Pinpoint the cell where the given text exists, returning its (x, y) midpoint coordinate. 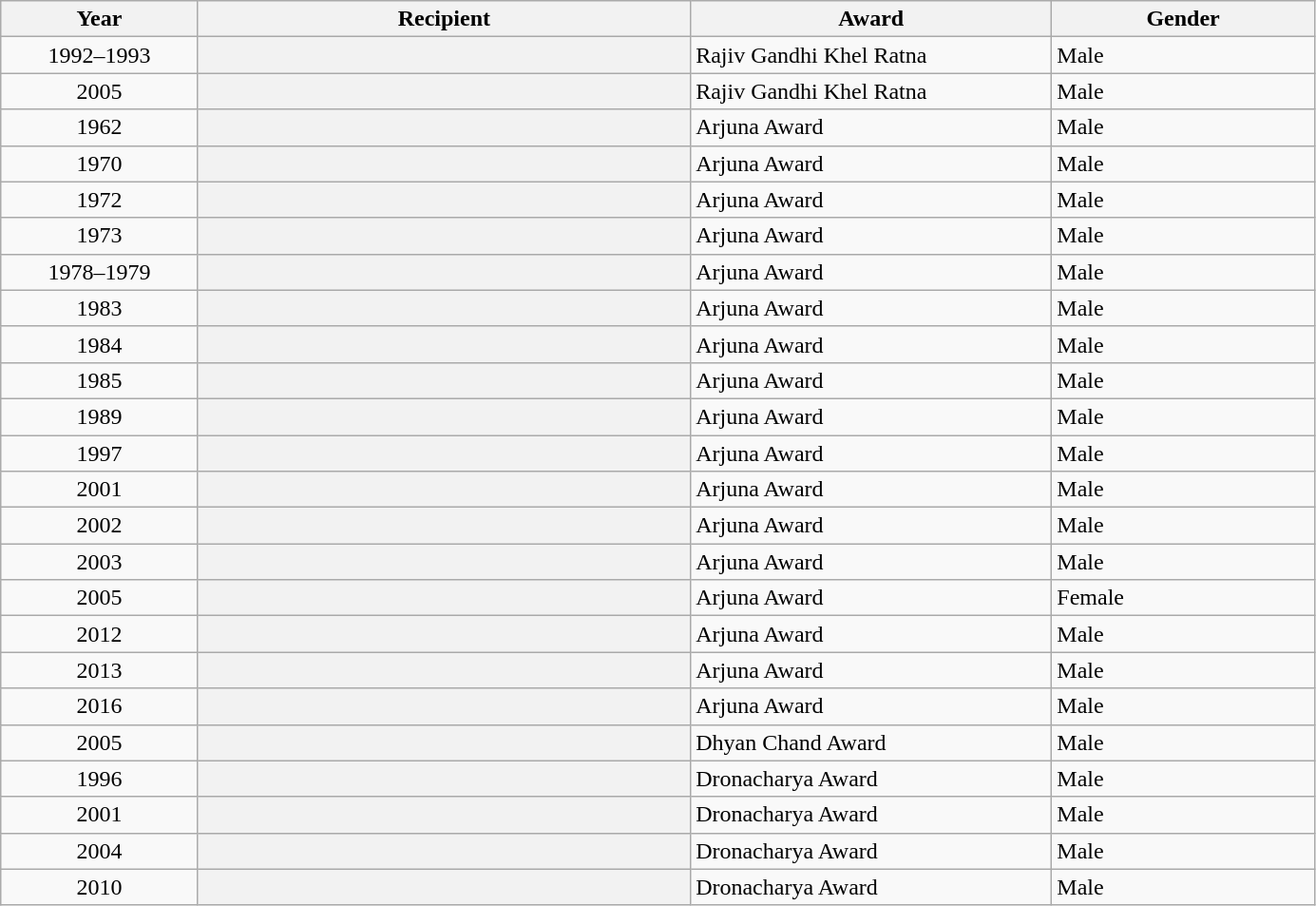
1973 (99, 236)
1983 (99, 308)
Year (99, 19)
Award (871, 19)
2013 (99, 670)
1978–1979 (99, 272)
1984 (99, 344)
Female (1184, 598)
2004 (99, 851)
1972 (99, 200)
1997 (99, 453)
2010 (99, 887)
Gender (1184, 19)
1962 (99, 127)
2003 (99, 562)
2012 (99, 634)
Recipient (444, 19)
1989 (99, 416)
1992–1993 (99, 55)
1985 (99, 380)
Dhyan Chand Award (871, 742)
2016 (99, 706)
2002 (99, 526)
1996 (99, 779)
1970 (99, 164)
